Locate the cell with the specified text and output its (X, Y) center coordinate. 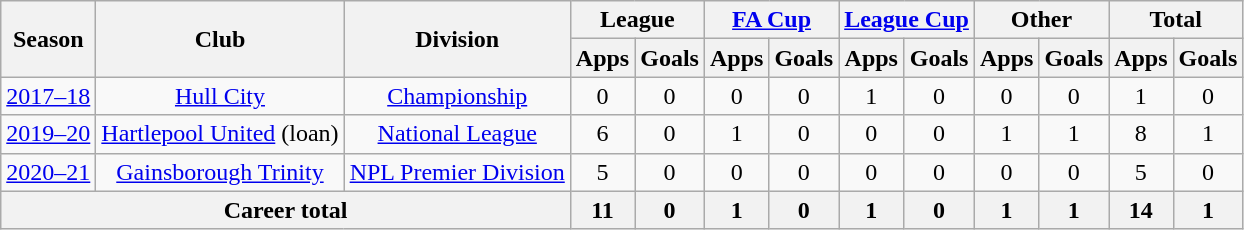
Career total (286, 210)
11 (602, 210)
Club (220, 39)
2017–18 (48, 96)
6 (602, 134)
Division (457, 39)
8 (1141, 134)
Hull City (220, 96)
Hartlepool United (loan) (220, 134)
FA Cup (771, 20)
Season (48, 39)
Championship (457, 96)
Total (1176, 20)
2019–20 (48, 134)
14 (1141, 210)
Gainsborough Trinity (220, 172)
National League (457, 134)
Other (1041, 20)
League (637, 20)
League Cup (907, 20)
2020–21 (48, 172)
NPL Premier Division (457, 172)
